From the cell containing the given text, extract its center point as [x, y] coordinate. 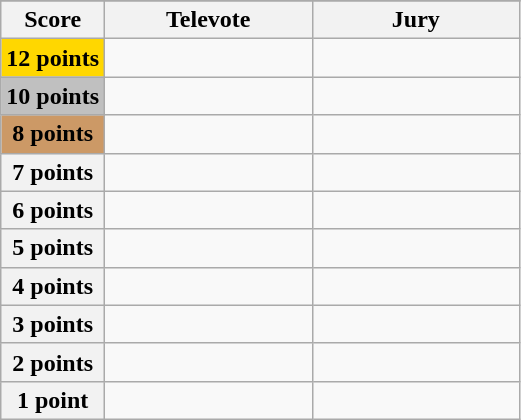
Score [53, 20]
Jury [416, 20]
1 point [53, 400]
6 points [53, 210]
10 points [53, 96]
8 points [53, 134]
2 points [53, 362]
5 points [53, 248]
7 points [53, 172]
Televote [209, 20]
3 points [53, 324]
12 points [53, 58]
4 points [53, 286]
